Return (X, Y) of the center of cell containing provided text 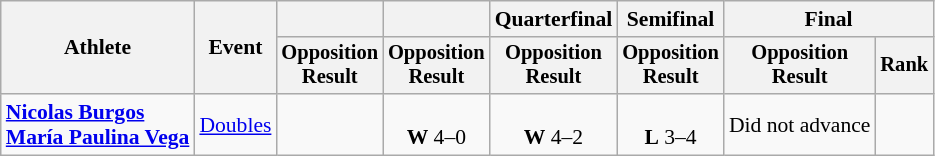
Nicolas BurgosMaría Paulina Vega (98, 124)
Athlete (98, 48)
Did not advance (800, 124)
L 3–4 (670, 124)
Quarterfinal (554, 19)
Semifinal (670, 19)
Doubles (235, 124)
W 4–0 (436, 124)
W 4–2 (554, 124)
Final (828, 19)
Event (235, 48)
Rank (904, 66)
